Determine the (X, Y) coordinate at the center of the cell enclosing the given text.  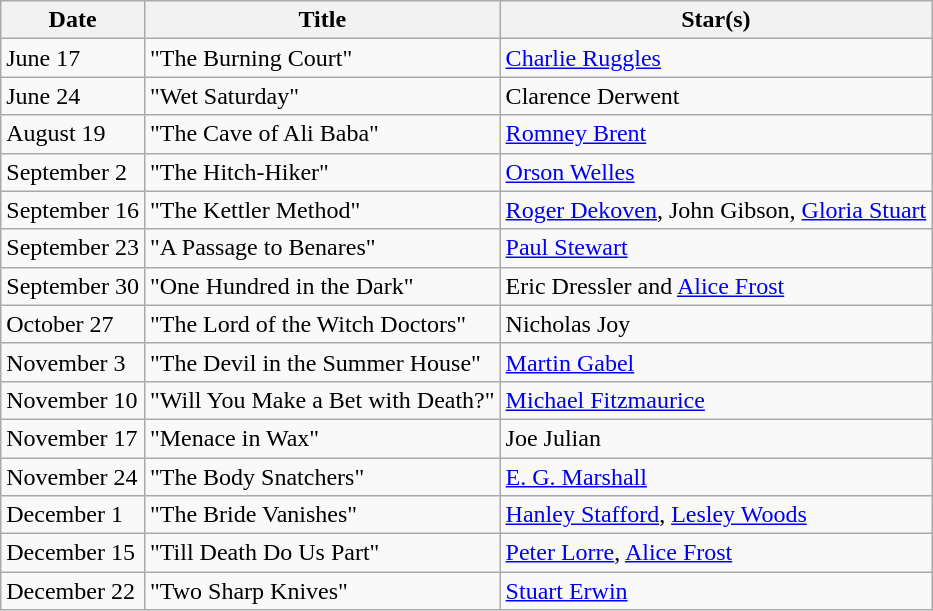
Charlie Ruggles (716, 58)
November 17 (73, 438)
"One Hundred in the Dark" (322, 286)
Clarence Derwent (716, 96)
Orson Welles (716, 172)
"A Passage to Benares" (322, 248)
Hanley Stafford, Lesley Woods (716, 515)
"The Bride Vanishes" (322, 515)
Eric Dressler and Alice Frost (716, 286)
"The Cave of Ali Baba" (322, 134)
"The Devil in the Summer House" (322, 362)
Peter Lorre, Alice Frost (716, 553)
Date (73, 20)
Romney Brent (716, 134)
"Two Sharp Knives" (322, 591)
Martin Gabel (716, 362)
"The Hitch-Hiker" (322, 172)
Nicholas Joy (716, 324)
June 17 (73, 58)
Stuart Erwin (716, 591)
"The Body Snatchers" (322, 477)
September 2 (73, 172)
November 10 (73, 400)
Paul Stewart (716, 248)
September 16 (73, 210)
"The Lord of the Witch Doctors" (322, 324)
E. G. Marshall (716, 477)
August 19 (73, 134)
"Will You Make a Bet with Death?" (322, 400)
December 15 (73, 553)
December 22 (73, 591)
Joe Julian (716, 438)
December 1 (73, 515)
September 30 (73, 286)
"Till Death Do Us Part" (322, 553)
Roger Dekoven, John Gibson, Gloria Stuart (716, 210)
October 27 (73, 324)
Title (322, 20)
"The Kettler Method" (322, 210)
September 23 (73, 248)
"Menace in Wax" (322, 438)
Michael Fitzmaurice (716, 400)
"The Burning Court" (322, 58)
Star(s) (716, 20)
November 24 (73, 477)
November 3 (73, 362)
June 24 (73, 96)
"Wet Saturday" (322, 96)
